Identify which cell holds the provided text, then report its [X, Y] central coordinate. 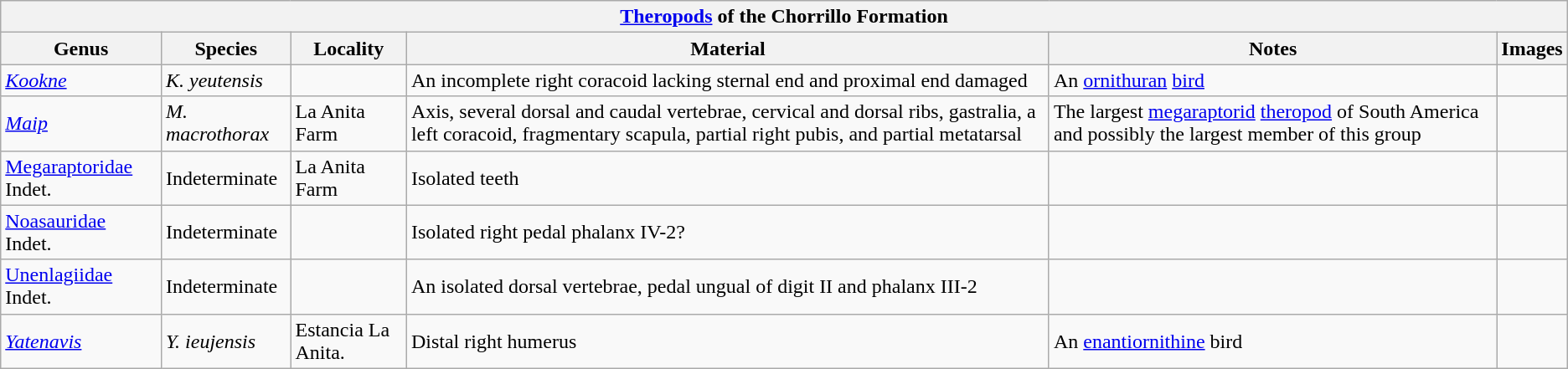
An incomplete right coracoid lacking sternal end and proximal end damaged [727, 80]
An enantiornithine bird [1272, 341]
Species [226, 49]
An isolated dorsal vertebrae, pedal ungual of digit II and phalanx III-2 [727, 286]
Isolated right pedal phalanx IV-2? [727, 233]
Megaraptoridae Indet. [81, 177]
K. yeutensis [226, 80]
Material [727, 49]
Yatenavis [81, 341]
Isolated teeth [727, 177]
Images [1532, 49]
Distal right humerus [727, 341]
Locality [348, 49]
Maip [81, 124]
Theropods of the Chorrillo Formation [784, 17]
Notes [1272, 49]
Unenlagiidae Indet. [81, 286]
The largest megaraptorid theropod of South America and possibly the largest member of this group [1272, 124]
Noasauridae Indet. [81, 233]
An ornithuran bird [1272, 80]
Estancia La Anita. [348, 341]
Kookne [81, 80]
Y. ieujensis [226, 341]
M. macrothorax [226, 124]
Genus [81, 49]
